Detect which cell encompasses the target text, then output its (x, y) center coordinate. 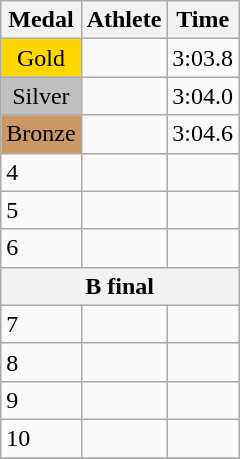
Bronze (41, 134)
B final (120, 286)
3:03.8 (203, 58)
3:04.0 (203, 96)
8 (41, 362)
10 (41, 438)
Athlete (124, 20)
7 (41, 324)
6 (41, 248)
Silver (41, 96)
4 (41, 172)
Medal (41, 20)
Gold (41, 58)
3:04.6 (203, 134)
Time (203, 20)
9 (41, 400)
5 (41, 210)
